From the cell containing the given text, extract its center point as [X, Y] coordinate. 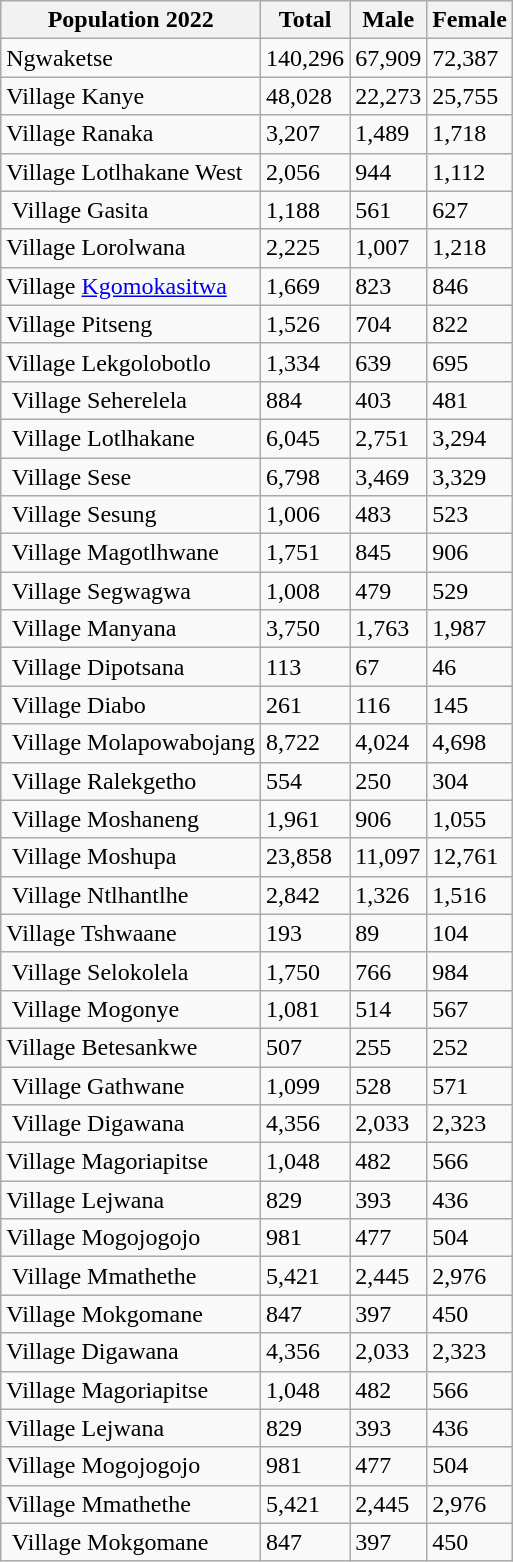
193 [306, 933]
481 [470, 400]
483 [388, 515]
2,751 [388, 438]
1,489 [388, 134]
Village Segwagwa [131, 591]
529 [470, 591]
403 [388, 400]
46 [470, 667]
823 [388, 286]
Village Lekgolobotlo [131, 362]
67,909 [388, 58]
Village Tshwaane [131, 933]
Village Molapowabojang [131, 743]
Village Sesung [131, 515]
1,006 [306, 515]
1,008 [306, 591]
23,858 [306, 857]
6,045 [306, 438]
523 [470, 515]
4,024 [388, 743]
48,028 [306, 96]
Village Ralekgetho [131, 781]
22,273 [388, 96]
571 [470, 1085]
704 [388, 324]
8,722 [306, 743]
2,225 [306, 248]
1,526 [306, 324]
695 [470, 362]
25,755 [470, 96]
250 [388, 781]
3,294 [470, 438]
1,007 [388, 248]
Village Gasita [131, 210]
984 [470, 971]
145 [470, 705]
567 [470, 1009]
4,698 [470, 743]
1,188 [306, 210]
3,750 [306, 629]
944 [388, 172]
12,761 [470, 857]
Village Selokolela [131, 971]
255 [388, 1047]
Male [388, 20]
1,751 [306, 553]
528 [388, 1085]
Ngwaketse [131, 58]
140,296 [306, 58]
67 [388, 667]
Female [470, 20]
1,718 [470, 134]
2,056 [306, 172]
1,112 [470, 172]
1,081 [306, 1009]
Village Kgomokasitwa [131, 286]
6,798 [306, 477]
Village Betesankwe [131, 1047]
1,334 [306, 362]
1,516 [470, 895]
89 [388, 933]
3,469 [388, 477]
846 [470, 286]
113 [306, 667]
1,750 [306, 971]
11,097 [388, 857]
Village Dipotsana [131, 667]
884 [306, 400]
Village Mogonye [131, 1009]
1,326 [388, 895]
822 [470, 324]
Village Moshaneng [131, 819]
554 [306, 781]
479 [388, 591]
304 [470, 781]
507 [306, 1047]
104 [470, 933]
252 [470, 1047]
1,763 [388, 629]
3,329 [470, 477]
Village Manyana [131, 629]
Village Diabo [131, 705]
Village Gathwane [131, 1085]
639 [388, 362]
Village Lotlhakane West [131, 172]
1,961 [306, 819]
Population 2022 [131, 20]
Village Kanye [131, 96]
1,218 [470, 248]
561 [388, 210]
Village Ranaka [131, 134]
1,669 [306, 286]
116 [388, 705]
1,055 [470, 819]
Village Pitseng [131, 324]
Village Moshupa [131, 857]
3,207 [306, 134]
Village Lorolwana [131, 248]
514 [388, 1009]
Village Seherelela [131, 400]
Village Lotlhakane [131, 438]
Village Magotlhwane [131, 553]
261 [306, 705]
1,987 [470, 629]
Total [306, 20]
1,099 [306, 1085]
72,387 [470, 58]
Village Ntlhantlhe [131, 895]
766 [388, 971]
2,842 [306, 895]
Village Sese [131, 477]
845 [388, 553]
627 [470, 210]
